Locate the cell with the specified text and output its (x, y) center coordinate. 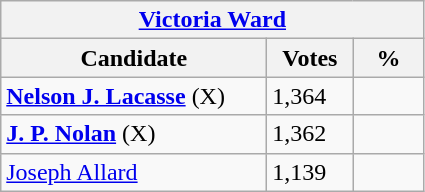
% (388, 58)
Votes (310, 58)
J. P. Nolan (X) (134, 134)
Joseph Allard (134, 172)
Victoria Ward (212, 20)
1,362 (310, 134)
Candidate (134, 58)
1,364 (310, 96)
1,139 (310, 172)
Nelson J. Lacasse (X) (134, 96)
